From the cell containing the given text, extract its center point as (X, Y) coordinate. 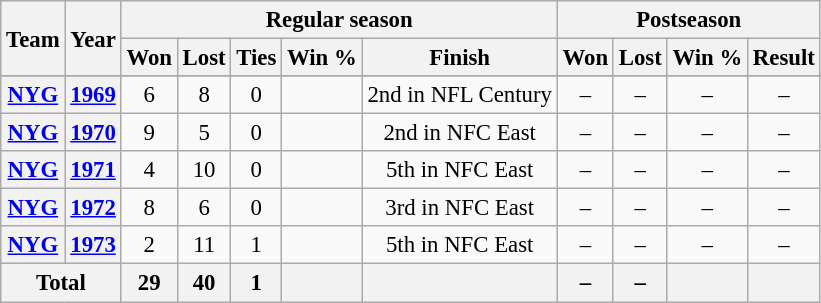
Finish (460, 58)
Postseason (688, 20)
2nd in NFL Century (460, 95)
9 (149, 133)
1971 (93, 170)
2nd in NFC East (460, 133)
Regular season (339, 20)
11 (204, 245)
29 (149, 283)
Year (93, 38)
Team (33, 38)
Result (784, 58)
1969 (93, 95)
1973 (93, 245)
3rd in NFC East (460, 208)
Total (61, 283)
40 (204, 283)
10 (204, 170)
2 (149, 245)
Ties (256, 58)
1970 (93, 133)
5 (204, 133)
1972 (93, 208)
4 (149, 170)
